Search for the cell housing the specified text and yield its [x, y] center coordinate. 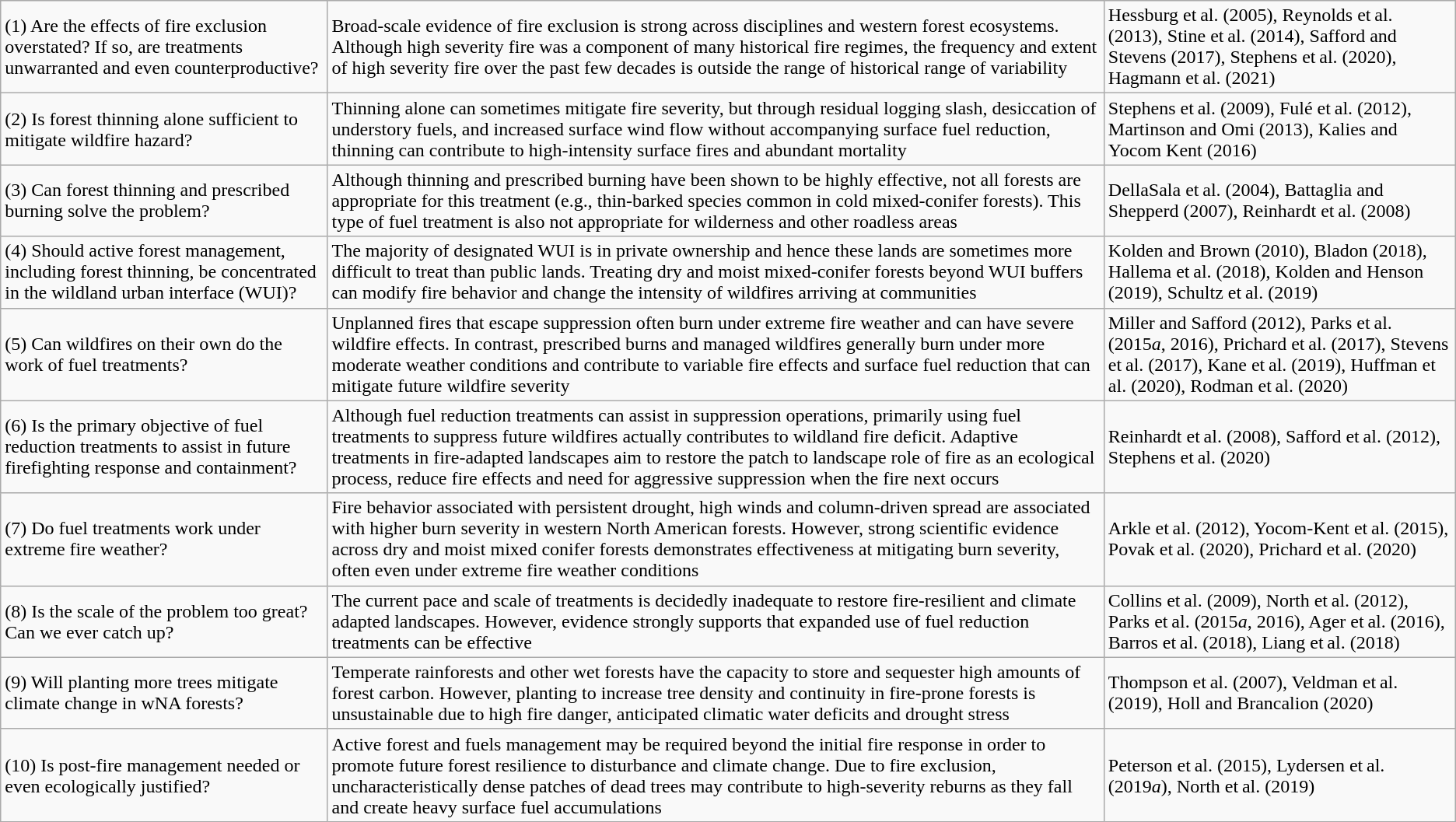
Peterson et al. (2015), Lydersen et al. (2019a), North et al. (2019) [1279, 775]
(6) Is the primary objective of fuel reduction treatments to assist in future firefighting response and containment? [164, 446]
(3) Can forest thinning and prescribed burning solve the problem? [164, 201]
(10) Is post-fire management needed or even ecologically justified? [164, 775]
Hessburg et al. (2005), Reynolds et al. (2013), Stine et al. (2014), Safford and Stevens (2017), Stephens et al. (2020), Hagmann et al. (2021) [1279, 47]
Stephens et al. (2009), Fulé et al. (2012), Martinson and Omi (2013), Kalies and Yocom Kent (2016) [1279, 129]
(9) Will planting more trees mitigate climate change in wNA forests? [164, 693]
(2) Is forest thinning alone sufficient to mitigate wildfire hazard? [164, 129]
(1) Are the effects of fire exclusion overstated? If so, are treatments unwarranted and even counterproductive? [164, 47]
Thompson et al. (2007), Veldman et al. (2019), Holl and Brancalion (2020) [1279, 693]
(8) Is the scale of the problem too great? Can we ever catch up? [164, 621]
(4) Should active forest management, including forest thinning, be concentrated in the wildland urban interface (WUI)? [164, 272]
Reinhardt et al. (2008), Safford et al. (2012), Stephens et al. (2020) [1279, 446]
Arkle et al. (2012), Yocom-Kent et al. (2015), Povak et al. (2020), Prichard et al. (2020) [1279, 540]
DellaSala et al. (2004), Battaglia and Shepperd (2007), Reinhardt et al. (2008) [1279, 201]
Kolden and Brown (2010), Bladon (2018), Hallema et al. (2018), Kolden and Henson (2019), Schultz et al. (2019) [1279, 272]
(7) Do fuel treatments work under extreme fire weather? [164, 540]
(5) Can wildfires on their own do the work of fuel treatments? [164, 355]
Collins et al. (2009), North et al. (2012), Parks et al. (2015a, 2016), Ager et al. (2016), Barros et al. (2018), Liang et al. (2018) [1279, 621]
